Pinpoint the cell where the given text exists, returning its (x, y) midpoint coordinate. 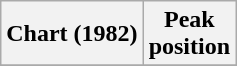
Peakposition (189, 34)
Chart (1982) (72, 34)
